Return the (x, y) coordinate for the center point of the cell that contains the specified text.  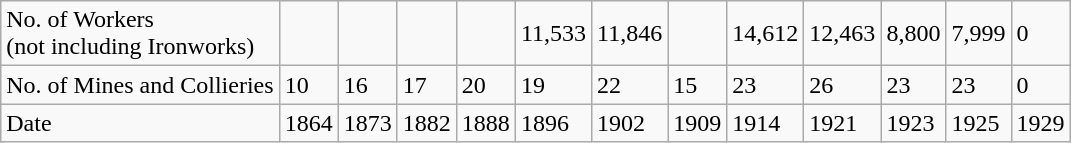
10 (308, 85)
1888 (486, 123)
1896 (553, 123)
17 (426, 85)
1882 (426, 123)
No. of Workers(not including Ironworks) (140, 34)
8,800 (914, 34)
1909 (698, 123)
1925 (978, 123)
1929 (1040, 123)
16 (368, 85)
1864 (308, 123)
1873 (368, 123)
15 (698, 85)
Date (140, 123)
14,612 (766, 34)
26 (842, 85)
11,846 (630, 34)
1902 (630, 123)
20 (486, 85)
12,463 (842, 34)
19 (553, 85)
1923 (914, 123)
1914 (766, 123)
1921 (842, 123)
11,533 (553, 34)
7,999 (978, 34)
No. of Mines and Collieries (140, 85)
22 (630, 85)
